Extract the (X, Y) coordinate from the center of the cell holding the provided text.  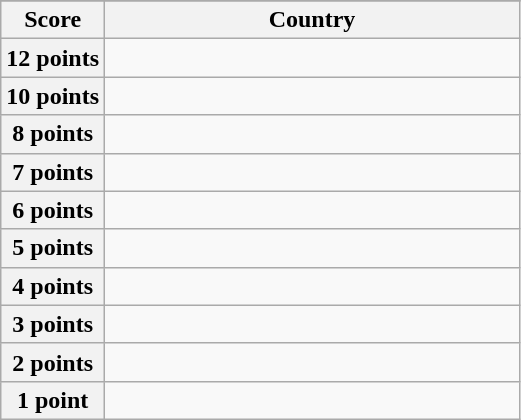
2 points (53, 362)
1 point (53, 400)
10 points (53, 96)
6 points (53, 210)
Country (312, 20)
12 points (53, 58)
8 points (53, 134)
3 points (53, 324)
Score (53, 20)
7 points (53, 172)
4 points (53, 286)
5 points (53, 248)
